Return the [X, Y] coordinate for the center point of the cell that contains the specified text.  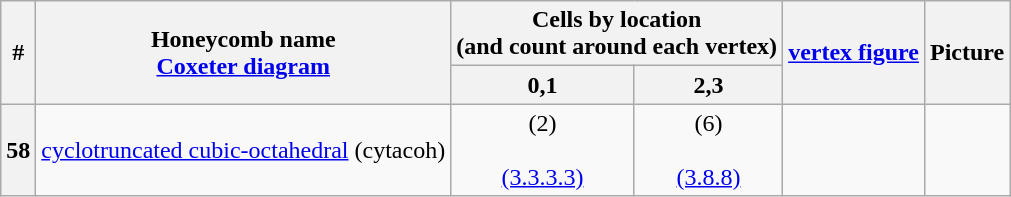
(6)(3.8.8) [708, 150]
vertex figure [854, 52]
cyclotruncated cubic-octahedral (cytacoh) [244, 150]
58 [18, 150]
(2)(3.3.3.3) [543, 150]
Honeycomb nameCoxeter diagram [244, 52]
Picture [966, 52]
2,3 [708, 85]
Cells by location(and count around each vertex) [617, 34]
0,1 [543, 85]
# [18, 52]
